Scan for the cell matching the given text and deliver its [X, Y] coordinate at center. 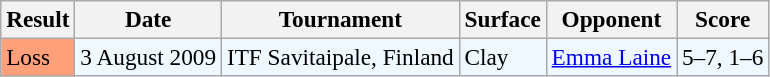
Date [148, 19]
Tournament [340, 19]
Loss [38, 57]
Emma Laine [611, 57]
5–7, 1–6 [723, 57]
Score [723, 19]
Result [38, 19]
Clay [502, 57]
Surface [502, 19]
3 August 2009 [148, 57]
ITF Savitaipale, Finland [340, 57]
Opponent [611, 19]
